Extract the (x, y) coordinate from the center of the cell holding the provided text.  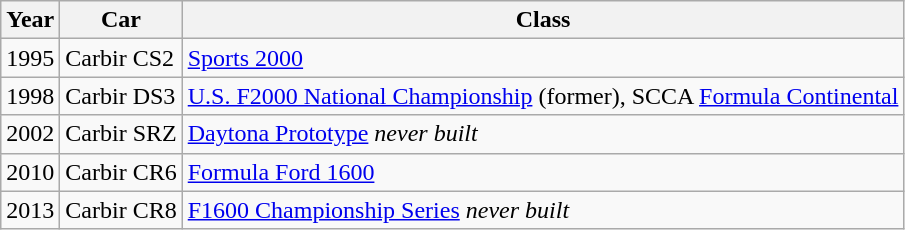
Daytona Prototype never built (543, 134)
2013 (30, 210)
Car (121, 20)
Carbir CS2 (121, 58)
2002 (30, 134)
Class (543, 20)
Sports 2000 (543, 58)
Formula Ford 1600 (543, 172)
Carbir CR6 (121, 172)
2010 (30, 172)
Year (30, 20)
Carbir CR8 (121, 210)
1998 (30, 96)
U.S. F2000 National Championship (former), SCCA Formula Continental (543, 96)
F1600 Championship Series never built (543, 210)
Carbir DS3 (121, 96)
Carbir SRZ (121, 134)
1995 (30, 58)
